For the text-containing cell, return its midpoint in [x, y] coordinate format. 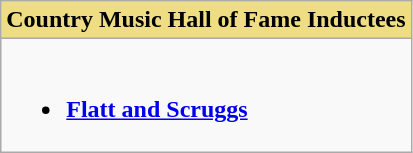
Country Music Hall of Fame Inductees [206, 20]
Flatt and Scruggs [206, 96]
